Detect which cell encompasses the target text, then output its [x, y] center coordinate. 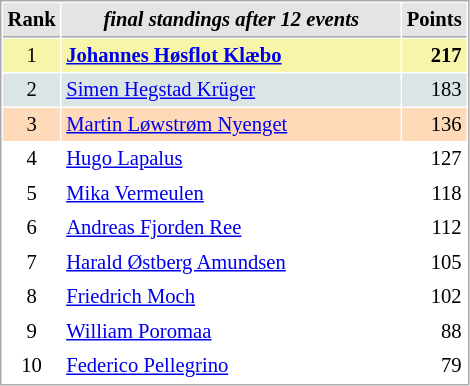
Federico Pellegrino [232, 366]
Simen Hegstad Krüger [232, 90]
William Poromaa [232, 332]
Rank [32, 20]
88 [434, 332]
79 [434, 366]
Friedrich Moch [232, 296]
127 [434, 158]
final standings after 12 events [232, 20]
4 [32, 158]
105 [434, 262]
Hugo Lapalus [232, 158]
Johannes Høsflot Klæbo [232, 56]
Harald Østberg Amundsen [232, 262]
102 [434, 296]
8 [32, 296]
1 [32, 56]
7 [32, 262]
6 [32, 228]
9 [32, 332]
112 [434, 228]
217 [434, 56]
5 [32, 194]
Martin Løwstrøm Nyenget [232, 124]
2 [32, 90]
136 [434, 124]
3 [32, 124]
Points [434, 20]
Andreas Fjorden Ree [232, 228]
10 [32, 366]
118 [434, 194]
Mika Vermeulen [232, 194]
183 [434, 90]
